Pinpoint the cell where the given text exists, returning its (x, y) midpoint coordinate. 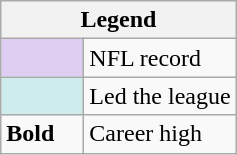
Career high (160, 134)
Legend (118, 20)
NFL record (160, 58)
Bold (42, 134)
Led the league (160, 96)
